Pinpoint the cell where the given text exists, returning its [X, Y] midpoint coordinate. 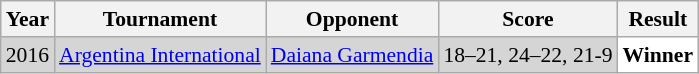
Winner [658, 55]
Opponent [352, 19]
Tournament [160, 19]
18–21, 24–22, 21-9 [528, 55]
Result [658, 19]
Year [28, 19]
2016 [28, 55]
Score [528, 19]
Daiana Garmendia [352, 55]
Argentina International [160, 55]
